For the text-containing cell, return its midpoint in (X, Y) coordinate format. 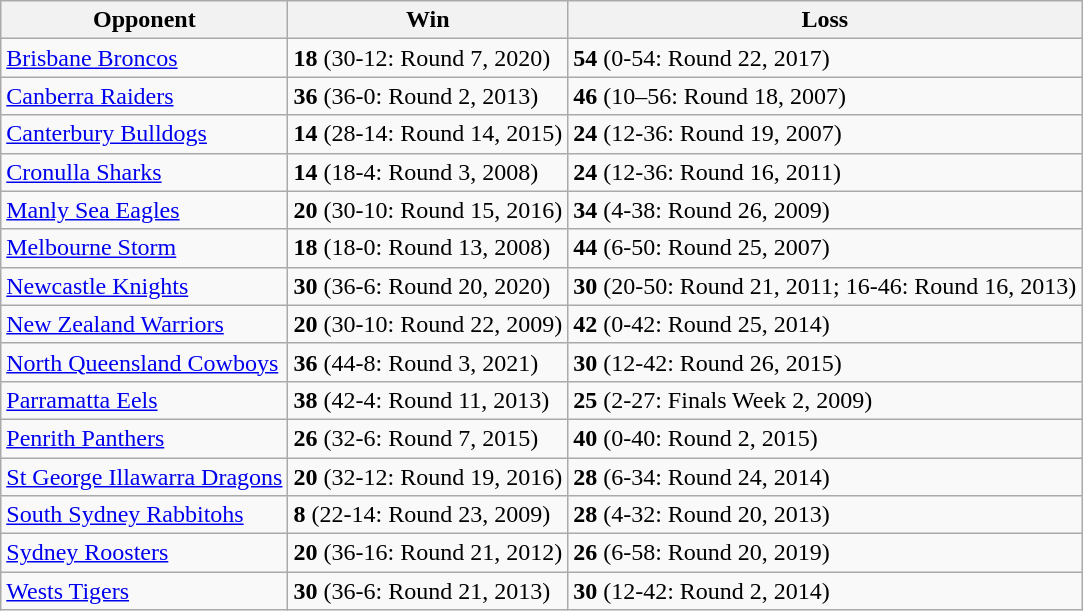
42 (0-42: Round 25, 2014) (825, 324)
24 (12-36: Round 16, 2011) (825, 172)
34 (4-38: Round 26, 2009) (825, 210)
18 (18-0: Round 13, 2008) (428, 248)
24 (12-36: Round 19, 2007) (825, 134)
Canberra Raiders (144, 96)
36 (44-8: Round 3, 2021) (428, 362)
30 (20-50: Round 21, 2011; 16-46: Round 16, 2013) (825, 286)
8 (22-14: Round 23, 2009) (428, 515)
Penrith Panthers (144, 438)
Loss (825, 20)
Manly Sea Eagles (144, 210)
Parramatta Eels (144, 400)
30 (12-42: Round 2, 2014) (825, 591)
20 (32-12: Round 19, 2016) (428, 477)
Win (428, 20)
46 (10–56: Round 18, 2007) (825, 96)
North Queensland Cowboys (144, 362)
44 (6-50: Round 25, 2007) (825, 248)
Opponent (144, 20)
20 (30-10: Round 22, 2009) (428, 324)
30 (36-6: Round 21, 2013) (428, 591)
Brisbane Broncos (144, 58)
30 (12-42: Round 26, 2015) (825, 362)
30 (36-6: Round 20, 2020) (428, 286)
Newcastle Knights (144, 286)
40 (0-40: Round 2, 2015) (825, 438)
26 (6-58: Round 20, 2019) (825, 553)
Sydney Roosters (144, 553)
14 (28-14: Round 14, 2015) (428, 134)
Canterbury Bulldogs (144, 134)
26 (32-6: Round 7, 2015) (428, 438)
St George Illawarra Dragons (144, 477)
New Zealand Warriors (144, 324)
Cronulla Sharks (144, 172)
Melbourne Storm (144, 248)
54 (0-54: Round 22, 2017) (825, 58)
38 (42-4: Round 11, 2013) (428, 400)
14 (18-4: Round 3, 2008) (428, 172)
36 (36-0: Round 2, 2013) (428, 96)
South Sydney Rabbitohs (144, 515)
Wests Tigers (144, 591)
18 (30-12: Round 7, 2020) (428, 58)
28 (4-32: Round 20, 2013) (825, 515)
25 (2-27: Finals Week 2, 2009) (825, 400)
28 (6-34: Round 24, 2014) (825, 477)
20 (36-16: Round 21, 2012) (428, 553)
20 (30-10: Round 15, 2016) (428, 210)
